Output the [x, y] coordinate of the center of the cell containing the given text.  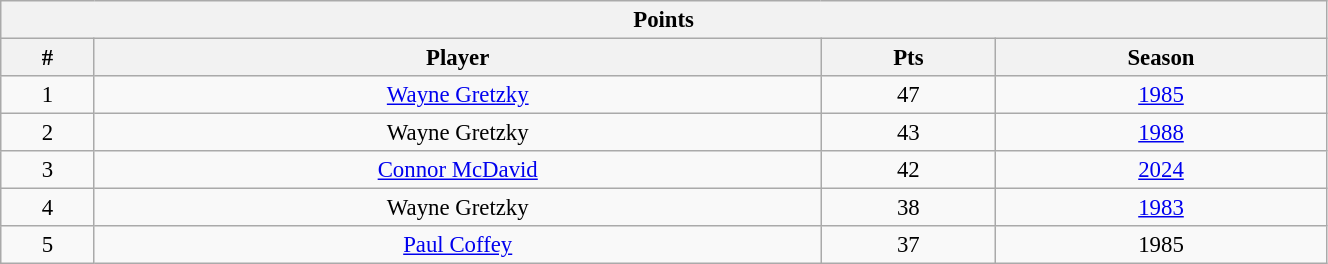
1 [48, 95]
5 [48, 245]
43 [908, 133]
Pts [908, 58]
2 [48, 133]
37 [908, 245]
Player [458, 58]
Points [664, 20]
1983 [1162, 208]
1988 [1162, 133]
Paul Coffey [458, 245]
Connor McDavid [458, 170]
47 [908, 95]
42 [908, 170]
Season [1162, 58]
4 [48, 208]
3 [48, 170]
# [48, 58]
2024 [1162, 170]
38 [908, 208]
